Provide the (x, y) coordinate of the cell's center where the given text is located.  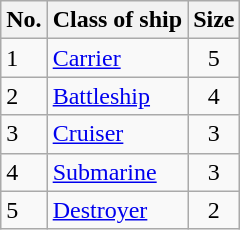
1 (24, 58)
Class of ship (117, 20)
Cruiser (117, 134)
Submarine (117, 172)
No. (24, 20)
Size (214, 20)
Battleship (117, 96)
Destroyer (117, 210)
Carrier (117, 58)
